Provide the [x, y] coordinate of the cell's center where the given text is located.  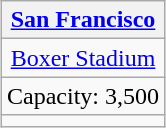
Capacity: 3,500 [82, 96]
San Francisco [82, 20]
Boxer Stadium [82, 58]
